For the text-containing cell, return its midpoint in (X, Y) coordinate format. 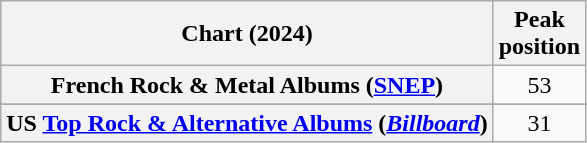
French Rock & Metal Albums (SNEP) (247, 85)
Chart (2024) (247, 34)
US Top Rock & Alternative Albums (Billboard) (247, 123)
31 (539, 123)
Peakposition (539, 34)
53 (539, 85)
